Determine the (X, Y) coordinate at the center of the cell enclosing the given text.  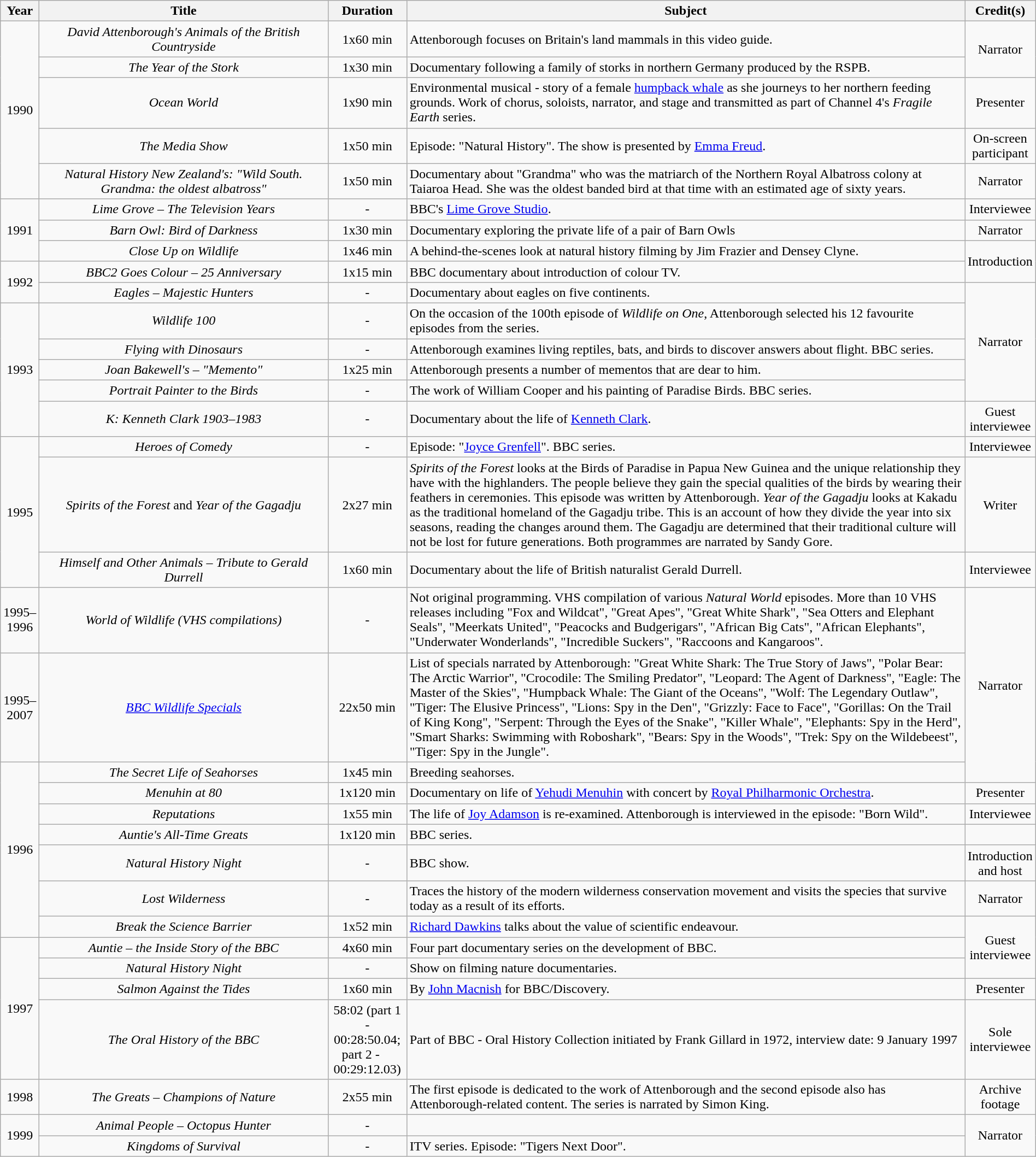
Wildlife 100 (184, 320)
A behind-the-scenes look at natural history filming by Jim Frazier and Densey Clyne. (685, 251)
Documentary about the life of British naturalist Gerald Durrell. (685, 569)
1996 (20, 849)
1x90 min (367, 103)
BBC2 Goes Colour – 25 Anniversary (184, 272)
On-screen participant (1000, 145)
Auntie's All-Time Greats (184, 835)
BBC Wildlife Specials (184, 707)
Barn Owl: Bird of Darkness (184, 230)
Break the Science Barrier (184, 926)
Breeding seahorses. (685, 772)
The life of Joy Adamson is re-examined. Attenborough is interviewed in the episode: "Born Wild". (685, 814)
Kingdoms of Survival (184, 1146)
Lime Grove – The Television Years (184, 209)
Introduction and host (1000, 862)
Credit(s) (1000, 11)
The Media Show (184, 145)
Documentary about the life of Kenneth Clark. (685, 419)
1998 (20, 1097)
Episode: "Joyce Grenfell". BBC series. (685, 447)
Documentary exploring the private life of a pair of Barn Owls (685, 230)
Joan Bakewell's – "Memento" (184, 370)
Traces the history of the modern wilderness conservation movement and visits the species that survive today as a result of its efforts. (685, 898)
1x25 min (367, 370)
BBC's Lime Grove Studio. (685, 209)
The Oral History of the BBC (184, 1039)
By John Macnish for BBC/Discovery. (685, 989)
The work of William Cooper and his painting of Paradise Birds. BBC series. (685, 391)
K: Kenneth Clark 1903–1983 (184, 419)
1x15 min (367, 272)
Menuhin at 80 (184, 793)
Eagles – Majestic Hunters (184, 292)
Attenborough examines living reptiles, bats, and birds to discover answers about flight. BBC series. (685, 349)
Close Up on Wildlife (184, 251)
1995–1996 (20, 620)
Part of BBC - Oral History Collection initiated by Frank Gillard in 1972, interview date: 9 January 1997 (685, 1039)
1992 (20, 282)
The Greats – Champions of Nature (184, 1097)
Spirits of the Forest and Year of the Gagadju (184, 505)
The Secret Life of Seahorses (184, 772)
Animal People – Octopus Hunter (184, 1125)
1x52 min (367, 926)
1997 (20, 1008)
Reputations (184, 814)
Attenborough focuses on Britain's land mammals in this video guide. (685, 39)
Himself and Other Animals – Tribute to Gerald Durrell (184, 569)
2x55 min (367, 1097)
Richard Dawkins talks about the value of scientific endeavour. (685, 926)
Documentary following a family of storks in northern Germany produced by the RSPB. (685, 67)
On the occasion of the 100th episode of Wildlife on One, Attenborough selected his 12 favourite episodes from the series. (685, 320)
Documentary on life of Yehudi Menuhin with concert by Royal Philharmonic Orchestra. (685, 793)
World of Wildlife (VHS compilations) (184, 620)
Flying with Dinosaurs (184, 349)
BBC documentary about introduction of colour TV. (685, 272)
Duration (367, 11)
Four part documentary series on the development of BBC. (685, 947)
4x60 min (367, 947)
Writer (1000, 505)
Subject (685, 11)
58:02 (part 1 - 00:28:50.04; part 2 - 00:29:12.03) (367, 1039)
1x45 min (367, 772)
Sole interviewee (1000, 1039)
David Attenborough's Animals of the British Countryside (184, 39)
Salmon Against the Tides (184, 989)
Introduction (1000, 261)
1995–2007 (20, 707)
ITV series. Episode: "Tigers Next Door". (685, 1146)
Auntie – the Inside Story of the BBC (184, 947)
Natural History New Zealand's: "Wild South. Grandma: the oldest albatross" (184, 181)
22x50 min (367, 707)
Archive footage (1000, 1097)
The Year of the Stork (184, 67)
Attenborough presents a number of mementos that are dear to him. (685, 370)
Title (184, 11)
Heroes of Comedy (184, 447)
Episode: "Natural History". The show is presented by Emma Freud. (685, 145)
1x46 min (367, 251)
1990 (20, 110)
2x27 min (367, 505)
Portrait Painter to the Birds (184, 391)
1999 (20, 1136)
1x55 min (367, 814)
1995 (20, 512)
Ocean World (184, 103)
Lost Wilderness (184, 898)
1991 (20, 230)
BBC series. (685, 835)
1993 (20, 369)
Show on filming nature documentaries. (685, 968)
Documentary about eagles on five continents. (685, 292)
BBC show. (685, 862)
Year (20, 11)
